Identify which cell holds the provided text, then report its (x, y) central coordinate. 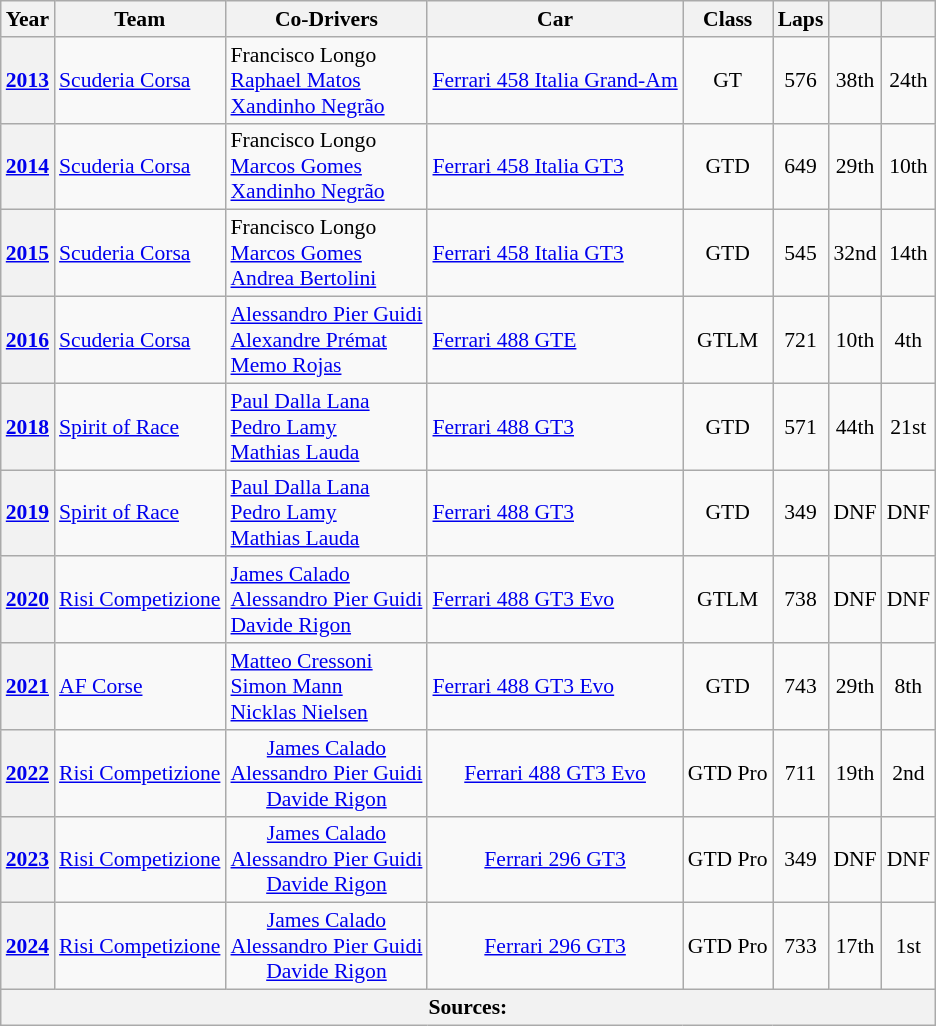
2022 (28, 774)
32nd (854, 254)
2013 (28, 80)
Class (728, 19)
Alessandro Pier Guidi Alexandre Prémat Memo Rojas (326, 340)
649 (801, 166)
2019 (28, 514)
24th (908, 80)
2021 (28, 686)
Co-Drivers (326, 19)
2014 (28, 166)
21st (908, 426)
2015 (28, 254)
GT (728, 80)
Ferrari 488 GTE (554, 340)
2nd (908, 774)
2016 (28, 340)
2018 (28, 426)
AF Corse (140, 686)
2024 (28, 946)
14th (908, 254)
738 (801, 600)
721 (801, 340)
571 (801, 426)
Matteo Cressoni Simon Mann Nicklas Nielsen (326, 686)
Team (140, 19)
Francisco Longo Marcos Gomes Andrea Bertolini (326, 254)
17th (854, 946)
743 (801, 686)
1st (908, 946)
733 (801, 946)
4th (908, 340)
8th (908, 686)
711 (801, 774)
44th (854, 426)
Year (28, 19)
19th (854, 774)
2020 (28, 600)
38th (854, 80)
2023 (28, 860)
Ferrari 458 Italia Grand-Am (554, 80)
576 (801, 80)
545 (801, 254)
Sources: (468, 1008)
Francisco Longo Marcos Gomes Xandinho Negrão (326, 166)
Francisco Longo Raphael Matos Xandinho Negrão (326, 80)
Laps (801, 19)
Car (554, 19)
